Return (x, y) of the center of cell containing provided text 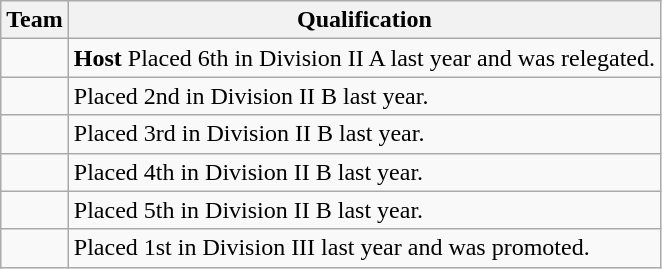
Placed 3rd in Division II B last year. (364, 134)
Placed 1st in Division III last year and was promoted. (364, 248)
Host Placed 6th in Division II A last year and was relegated. (364, 58)
Placed 2nd in Division II B last year. (364, 96)
Placed 5th in Division II B last year. (364, 210)
Team (35, 20)
Qualification (364, 20)
Placed 4th in Division II B last year. (364, 172)
